Output the (x, y) coordinate of the center of the cell containing the given text.  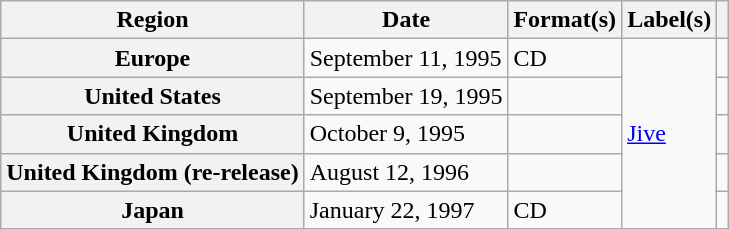
Jive (670, 134)
Japan (152, 210)
Label(s) (670, 20)
Europe (152, 58)
United States (152, 96)
September 19, 1995 (406, 96)
United Kingdom (152, 134)
United Kingdom (re-release) (152, 172)
Region (152, 20)
October 9, 1995 (406, 134)
Format(s) (565, 20)
Date (406, 20)
August 12, 1996 (406, 172)
January 22, 1997 (406, 210)
September 11, 1995 (406, 58)
